Capture the cell that displays the provided text and extract its [x, y] central coordinate. 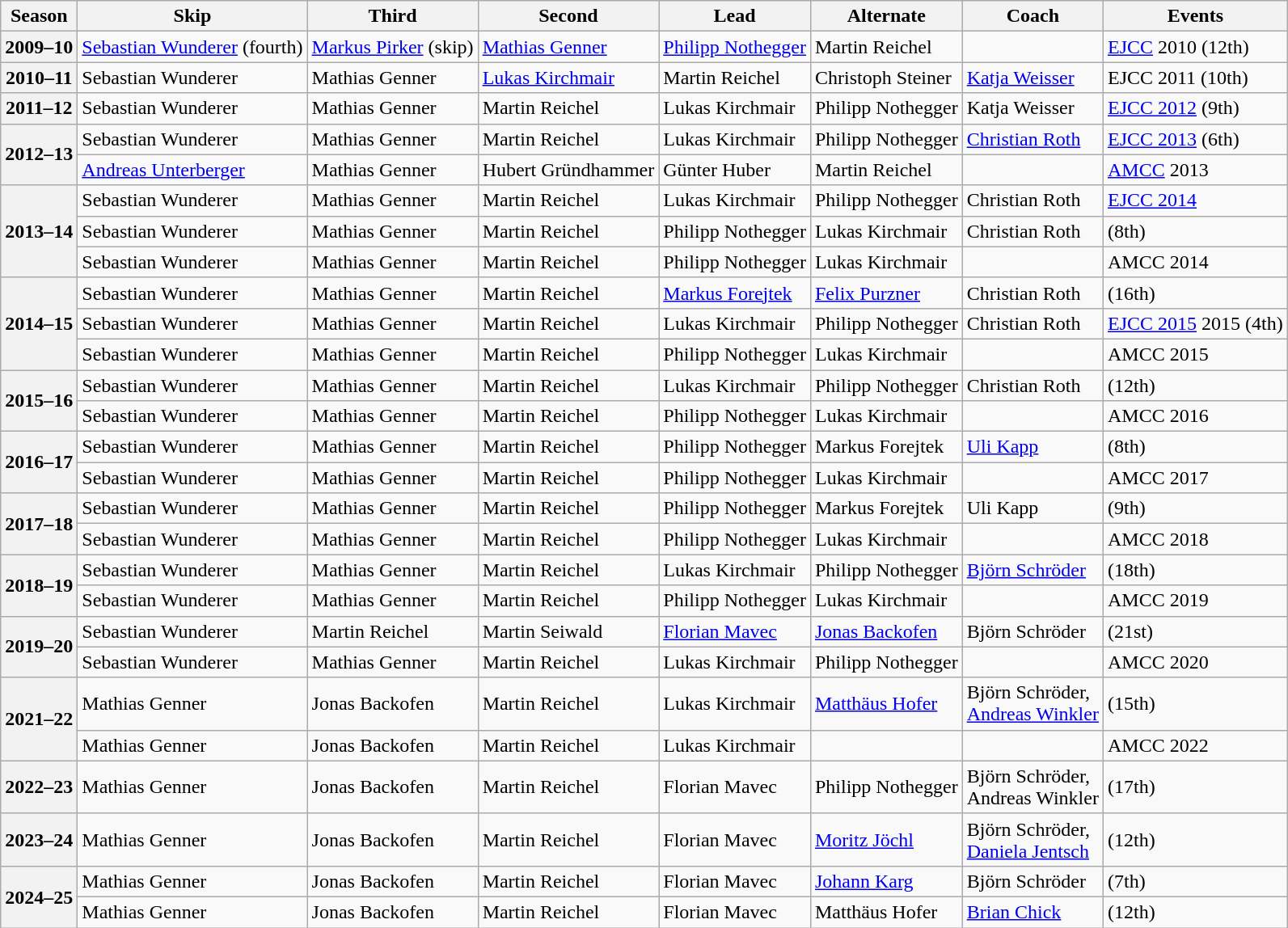
(21st) [1195, 631]
AMCC 2013 [1195, 170]
Johann Karg [886, 881]
(17th) [1195, 787]
Brian Chick [1033, 912]
2022–23 [39, 787]
2009–10 [39, 47]
Günter Huber [735, 170]
EJCC 2013 (6th) [1195, 139]
(7th) [1195, 881]
Moritz Jöchl [886, 839]
Coach [1033, 16]
AMCC 2017 [1195, 478]
AMCC 2022 [1195, 745]
2011–12 [39, 108]
Sebastian Wunderer (fourth) [192, 47]
2016–17 [39, 462]
2019–20 [39, 647]
EJCC 2012 (9th) [1195, 108]
Season [39, 16]
EJCC 2015 2015 (4th) [1195, 323]
(18th) [1195, 570]
2024–25 [39, 896]
2018–19 [39, 585]
Skip [192, 16]
AMCC 2018 [1195, 539]
Alternate [886, 16]
Events [1195, 16]
2021–22 [39, 719]
EJCC 2010 (12th) [1195, 47]
2015–16 [39, 401]
Martin Seiwald [568, 631]
2014–15 [39, 323]
AMCC 2019 [1195, 601]
Felix Purzner [886, 293]
AMCC 2020 [1195, 662]
2017–18 [39, 524]
2012–13 [39, 154]
2023–24 [39, 839]
(15th) [1195, 703]
AMCC 2015 [1195, 354]
Markus Pirker (skip) [393, 47]
2010–11 [39, 78]
Christoph Steiner [886, 78]
Lead [735, 16]
Hubert Gründhammer [568, 170]
AMCC 2014 [1195, 262]
Third [393, 16]
2013–14 [39, 231]
AMCC 2016 [1195, 416]
(16th) [1195, 293]
Björn Schröder,Daniela Jentsch [1033, 839]
EJCC 2011 (10th) [1195, 78]
(9th) [1195, 508]
Second [568, 16]
EJCC 2014 [1195, 200]
Andreas Unterberger [192, 170]
